Return the [X, Y] coordinate for the center point of the cell that contains the specified text.  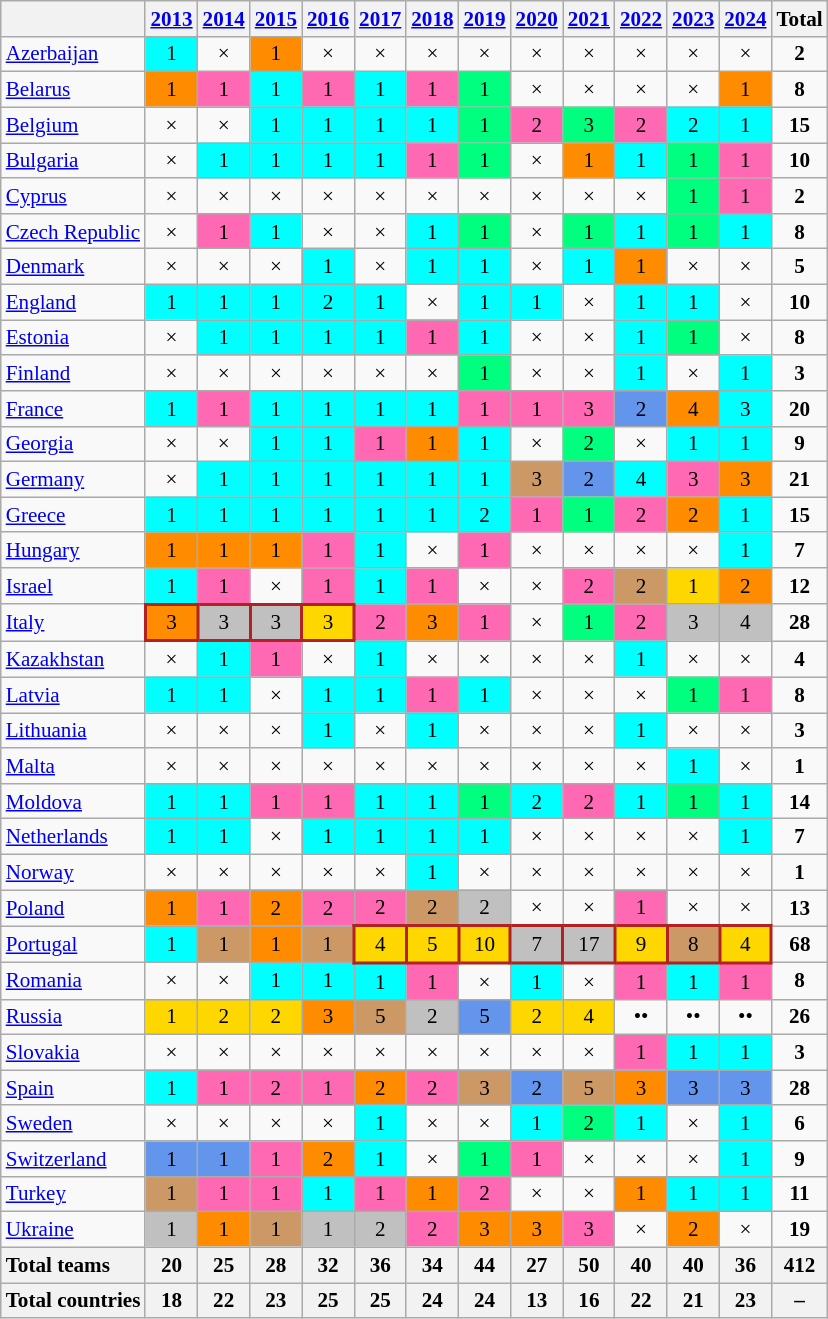
11 [799, 1194]
Belarus [74, 90]
19 [799, 1230]
Moldova [74, 800]
Total [799, 18]
Italy [74, 622]
Belgium [74, 124]
2020 [537, 18]
2018 [432, 18]
Finland [74, 372]
Greece [74, 514]
27 [537, 1264]
Czech Republic [74, 230]
17 [589, 944]
France [74, 408]
Estonia [74, 338]
2019 [484, 18]
16 [589, 1300]
Romania [74, 981]
Russia [74, 1016]
Latvia [74, 694]
Turkey [74, 1194]
Georgia [74, 444]
2013 [171, 18]
Lithuania [74, 730]
Israel [74, 586]
2021 [589, 18]
412 [799, 1264]
2014 [224, 18]
68 [799, 944]
Bulgaria [74, 160]
2023 [693, 18]
Switzerland [74, 1158]
2017 [380, 18]
2024 [745, 18]
2022 [641, 18]
Netherlands [74, 836]
Hungary [74, 550]
2015 [276, 18]
Spain [74, 1088]
Sweden [74, 1122]
England [74, 302]
Germany [74, 480]
14 [799, 800]
Norway [74, 872]
Ukraine [74, 1230]
26 [799, 1016]
12 [799, 586]
Cyprus [74, 196]
Denmark [74, 266]
– [799, 1300]
50 [589, 1264]
2016 [328, 18]
Poland [74, 908]
6 [799, 1122]
Slovakia [74, 1052]
32 [328, 1264]
Total teams [74, 1264]
18 [171, 1300]
Portugal [74, 944]
Total countries [74, 1300]
44 [484, 1264]
Malta [74, 766]
34 [432, 1264]
Kazakhstan [74, 659]
Azerbaijan [74, 54]
